Output the (x, y) coordinate of the center of the cell containing the given text.  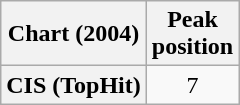
7 (192, 85)
Peakposition (192, 34)
CIS (TopHit) (74, 85)
Chart (2004) (74, 34)
